Output the [x, y] coordinate of the center of the cell containing the given text.  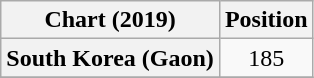
Chart (2019) [110, 20]
South Korea (Gaon) [110, 58]
Position [266, 20]
185 [266, 58]
